Provide the [x, y] coordinate of the cell's center where the given text is located.  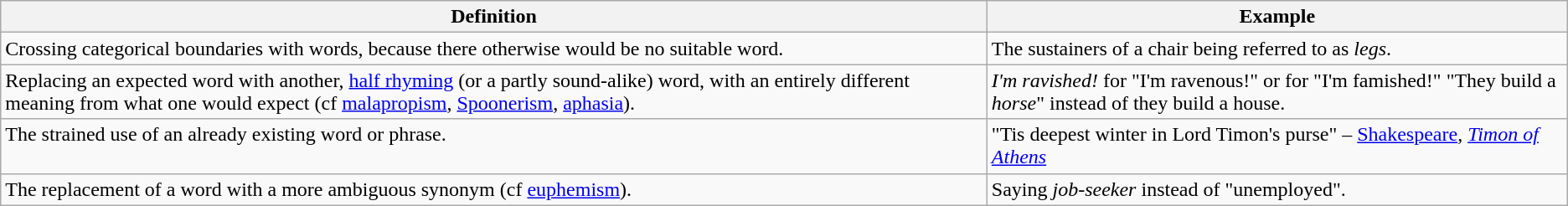
The replacement of a word with a more ambiguous synonym (cf euphemism). [494, 189]
Saying job-seeker instead of "unemployed". [1277, 189]
The strained use of an already existing word or phrase. [494, 146]
I'm ravished! for "I'm ravenous!" or for "I'm famished!" "They build a horse" instead of they build a house. [1277, 92]
Crossing categorical boundaries with words, because there otherwise would be no suitable word. [494, 49]
"Tis deepest winter in Lord Timon's purse" – Shakespeare, Timon of Athens [1277, 146]
Example [1277, 17]
The sustainers of a chair being referred to as legs. [1277, 49]
Definition [494, 17]
